Return the [X, Y] coordinate for the center point of the cell that contains the specified text.  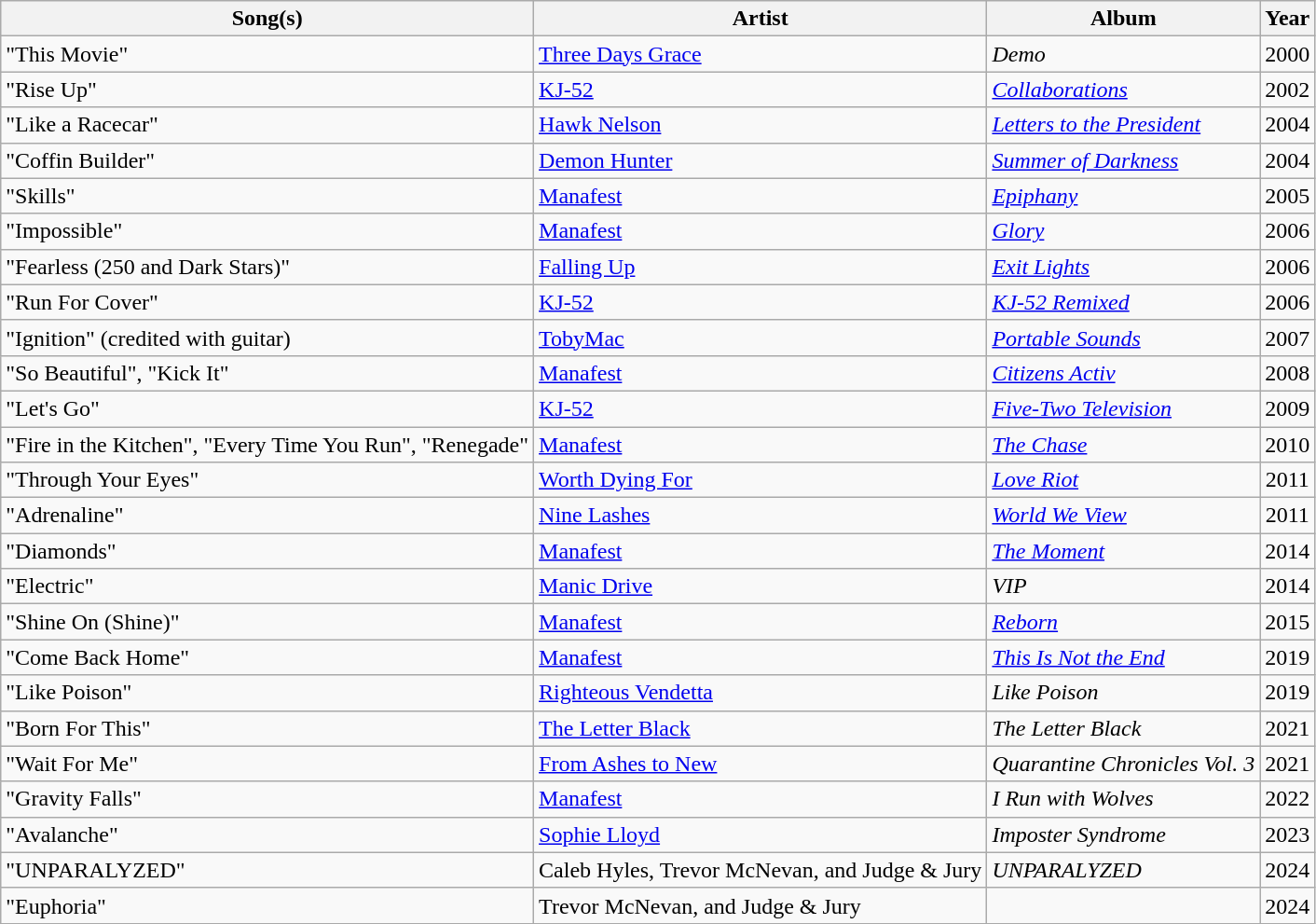
Reborn [1124, 622]
"Impossible" [267, 231]
"Avalanche" [267, 834]
2010 [1288, 445]
2022 [1288, 799]
Epiphany [1124, 196]
2009 [1288, 408]
"Electric" [267, 586]
Summer of Darkness [1124, 160]
"Wait For Me" [267, 764]
World We View [1124, 516]
"Adrenaline" [267, 516]
Righteous Vendetta [761, 693]
Caleb Hyles, Trevor McNevan, and Judge & Jury [761, 870]
Demon Hunter [761, 160]
Demo [1124, 54]
The Moment [1124, 551]
Glory [1124, 231]
Manic Drive [761, 586]
2015 [1288, 622]
"Coffin Builder" [267, 160]
Hawk Nelson [761, 125]
"This Movie" [267, 54]
Album [1124, 19]
2023 [1288, 834]
Like Poison [1124, 693]
"Run For Cover" [267, 302]
Sophie Lloyd [761, 834]
Exit Lights [1124, 267]
2000 [1288, 54]
TobyMac [761, 338]
Quarantine Chronicles Vol. 3 [1124, 764]
2007 [1288, 338]
Year [1288, 19]
"Gravity Falls" [267, 799]
Love Riot [1124, 480]
Portable Sounds [1124, 338]
Falling Up [761, 267]
2005 [1288, 196]
"Ignition" (credited with guitar) [267, 338]
2002 [1288, 90]
"Shine On (Shine)" [267, 622]
VIP [1124, 586]
I Run with Wolves [1124, 799]
Collaborations [1124, 90]
Worth Dying For [761, 480]
KJ-52 Remixed [1124, 302]
"Like a Racecar" [267, 125]
"Fearless (250 and Dark Stars)" [267, 267]
Letters to the President [1124, 125]
Three Days Grace [761, 54]
Nine Lashes [761, 516]
Artist [761, 19]
Trevor McNevan, and Judge & Jury [761, 905]
The Chase [1124, 445]
"Born For This" [267, 728]
Song(s) [267, 19]
"Fire in the Kitchen", "Every Time You Run", "Renegade" [267, 445]
Citizens Activ [1124, 373]
"So Beautiful", "Kick It" [267, 373]
"Come Back Home" [267, 657]
Imposter Syndrome [1124, 834]
UNPARALYZED [1124, 870]
"Like Poison" [267, 693]
"Let's Go" [267, 408]
Five-Two Television [1124, 408]
"UNPARALYZED" [267, 870]
2008 [1288, 373]
"Through Your Eyes" [267, 480]
From Ashes to New [761, 764]
"Skills" [267, 196]
"Rise Up" [267, 90]
"Euphoria" [267, 905]
"Diamonds" [267, 551]
This Is Not the End [1124, 657]
